Capture the cell that displays the provided text and extract its [X, Y] central coordinate. 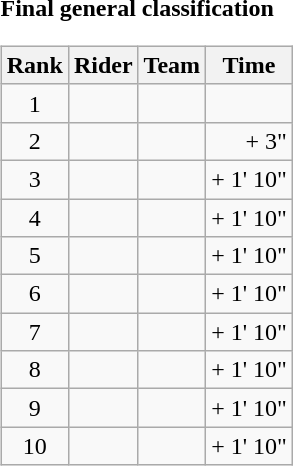
9 [34, 408]
3 [34, 179]
6 [34, 294]
4 [34, 217]
5 [34, 256]
10 [34, 446]
7 [34, 332]
Team [172, 65]
Rank [34, 65]
Time [250, 65]
1 [34, 103]
+ 3" [250, 141]
8 [34, 370]
2 [34, 141]
Rider [103, 65]
